Output the [X, Y] coordinate of the center of the cell containing the given text.  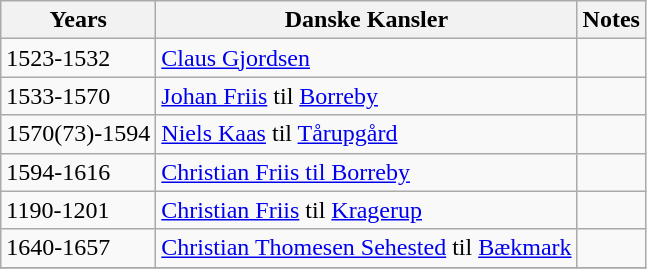
1523-1532 [78, 58]
1190-1201 [78, 210]
Danske Kansler [366, 20]
Christian Friis til Kragerup [366, 210]
1594-1616 [78, 172]
1640-1657 [78, 248]
Notes [611, 20]
Claus Gjordsen [366, 58]
Christian Thomesen Sehested til Bækmark [366, 248]
Niels Kaas til Tårupgård [366, 134]
Years [78, 20]
Johan Friis til Borreby [366, 96]
1533-1570 [78, 96]
Christian Friis til Borreby [366, 172]
1570(73)-1594 [78, 134]
